Output the (x, y) coordinate of the center of the cell containing the given text.  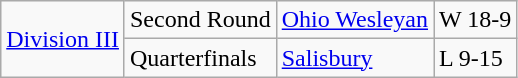
L 9-15 (476, 58)
Quarterfinals (200, 58)
Salisbury (354, 58)
Division III (63, 39)
W 18-9 (476, 20)
Ohio Wesleyan (354, 20)
Second Round (200, 20)
